Scan for the cell matching the given text and deliver its (x, y) coordinate at center. 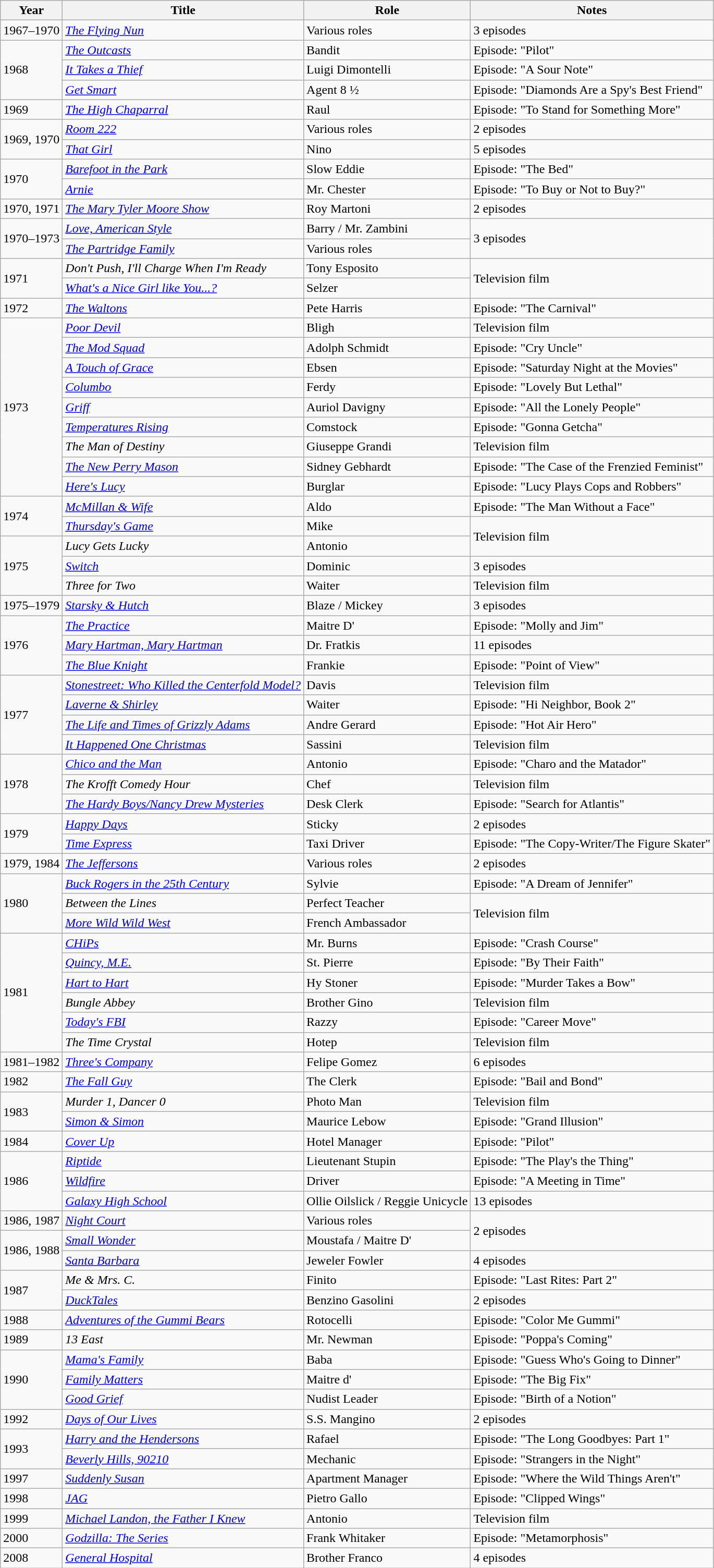
DuckTales (183, 1300)
1983 (31, 1111)
Pete Harris (387, 308)
Episode: "Poppa's Coming" (592, 1340)
Me & Mrs. C. (183, 1280)
1984 (31, 1141)
Selzer (387, 288)
Episode: "Search for Atlantis" (592, 804)
Sassini (387, 744)
Driver (387, 1181)
1975–1979 (31, 606)
Taxi Driver (387, 843)
Mike (387, 526)
Blaze / Mickey (387, 606)
Episode: "Clipped Wings" (592, 1498)
Thursday's Game (183, 526)
1977 (31, 715)
Benzino Gasolini (387, 1300)
Davis (387, 685)
Episode: "Lucy Plays Cops and Robbers" (592, 486)
Hotel Manager (387, 1141)
Tony Esposito (387, 268)
Episode: "To Stand for Something More" (592, 109)
The Practice (183, 626)
Episode: "Metamorphosis" (592, 1538)
St. Pierre (387, 963)
1973 (31, 408)
The Mary Tyler Moore Show (183, 209)
What's a Nice Girl like You...? (183, 288)
Roy Martoni (387, 209)
13 episodes (592, 1200)
The New Perry Mason (183, 467)
Bligh (387, 328)
Episode: "Gonna Getcha" (592, 427)
Raul (387, 109)
Barry / Mr. Zambini (387, 228)
The Man of Destiny (183, 447)
Agent 8 ½ (387, 90)
Beverly Hills, 90210 (183, 1459)
Simon & Simon (183, 1121)
Ollie Oilslick / Reggie Unicycle (387, 1200)
Mama's Family (183, 1359)
JAG (183, 1498)
Episode: "Bail and Bond" (592, 1082)
Murder 1, Dancer 0 (183, 1101)
The Mod Squad (183, 348)
Pietro Gallo (387, 1498)
1988 (31, 1320)
Moustafa / Maitre D' (387, 1241)
Ebsen (387, 367)
The Fall Guy (183, 1082)
2000 (31, 1538)
Small Wonder (183, 1241)
Frankie (387, 665)
1987 (31, 1290)
Mary Hartman, Mary Hartman (183, 645)
Arnie (183, 189)
Hy Stoner (387, 983)
1986, 1987 (31, 1221)
1969 (31, 109)
Nino (387, 149)
Family Matters (183, 1379)
Mr. Newman (387, 1340)
1998 (31, 1498)
A Touch of Grace (183, 367)
Galaxy High School (183, 1200)
Chef (387, 784)
Don't Push, I'll Charge When I'm Ready (183, 268)
Aldo (387, 506)
1981 (31, 993)
Episode: "The Long Goodbyes: Part 1" (592, 1439)
2008 (31, 1558)
Luigi Dimontelli (387, 70)
S.S. Mangino (387, 1419)
1999 (31, 1518)
Chico and the Man (183, 764)
Baba (387, 1359)
Mr. Chester (387, 189)
Maurice Lebow (387, 1121)
11 episodes (592, 645)
Episode: "Where the Wild Things Aren't" (592, 1478)
Harry and the Hendersons (183, 1439)
Andre Gerard (387, 725)
The Life and Times of Grizzly Adams (183, 725)
Episode: "By Their Faith" (592, 963)
General Hospital (183, 1558)
Today's FBI (183, 1022)
The Waltons (183, 308)
1990 (31, 1379)
Episode: "Hot Air Hero" (592, 725)
Finito (387, 1280)
1981–1982 (31, 1062)
Santa Barbara (183, 1260)
1970, 1971 (31, 209)
1967–1970 (31, 30)
Rafael (387, 1439)
1970 (31, 179)
Episode: "Diamonds Are a Spy's Best Friend" (592, 90)
Episode: "A Sour Note" (592, 70)
Quincy, M.E. (183, 963)
Episode: "The Man Without a Face" (592, 506)
1972 (31, 308)
Bungle Abbey (183, 1002)
The Flying Nun (183, 30)
Burglar (387, 486)
Episode: "Charo and the Matador" (592, 764)
Notes (592, 10)
Brother Gino (387, 1002)
1978 (31, 784)
Suddenly Susan (183, 1478)
1989 (31, 1340)
Three for Two (183, 586)
Columbo (183, 387)
Episode: "The Copy-Writer/The Figure Skater" (592, 843)
Hart to Hart (183, 983)
Episode: "Birth of a Notion" (592, 1399)
Episode: "Color Me Gummi" (592, 1320)
Dr. Fratkis (387, 645)
Switch (183, 566)
Episode: "The Bed" (592, 169)
Comstock (387, 427)
Episode: "Saturday Night at the Movies" (592, 367)
Adolph Schmidt (387, 348)
Desk Clerk (387, 804)
1969, 1970 (31, 139)
Temperatures Rising (183, 427)
Michael Landon, the Father I Knew (183, 1518)
Hotep (387, 1042)
French Ambassador (387, 923)
McMillan & Wife (183, 506)
1968 (31, 70)
Episode: "Guess Who's Going to Dinner" (592, 1359)
The Jeffersons (183, 863)
5 episodes (592, 149)
Episode: "Last Rites: Part 2" (592, 1280)
Slow Eddie (387, 169)
The Time Crystal (183, 1042)
Episode: "Murder Takes a Bow" (592, 983)
Sticky (387, 824)
Razzy (387, 1022)
Godzilla: The Series (183, 1538)
Days of Our Lives (183, 1419)
Episode: "The Play's the Thing" (592, 1161)
1982 (31, 1082)
Giuseppe Grandi (387, 447)
Mr. Burns (387, 943)
Room 222 (183, 129)
1986 (31, 1181)
1993 (31, 1449)
1997 (31, 1478)
Night Court (183, 1221)
Adventures of the Gummi Bears (183, 1320)
Poor Devil (183, 328)
Episode: "Crash Course" (592, 943)
1980 (31, 903)
Episode: "All the Lonely People" (592, 407)
Wildfire (183, 1181)
Jeweler Fowler (387, 1260)
That Girl (183, 149)
Brother Franco (387, 1558)
Griff (183, 407)
Photo Man (387, 1101)
Maitre D' (387, 626)
The Outcasts (183, 50)
Nudist Leader (387, 1399)
1970–1973 (31, 238)
1975 (31, 566)
Episode: "A Dream of Jennifer" (592, 884)
6 episodes (592, 1062)
Sylvie (387, 884)
Laverne & Shirley (183, 705)
Love, American Style (183, 228)
Felipe Gomez (387, 1062)
Episode: "Lovely But Lethal" (592, 387)
Happy Days (183, 824)
Buck Rogers in the 25th Century (183, 884)
1974 (31, 516)
Episode: "Cry Uncle" (592, 348)
Bandit (387, 50)
Episode: "Strangers in the Night" (592, 1459)
The Blue Knight (183, 665)
Episode: "The Carnival" (592, 308)
1971 (31, 278)
Dominic (387, 566)
Riptide (183, 1161)
Episode: "Point of View" (592, 665)
Get Smart (183, 90)
Barefoot in the Park (183, 169)
Perfect Teacher (387, 903)
Cover Up (183, 1141)
Stonestreet: Who Killed the Centerfold Model? (183, 685)
Good Grief (183, 1399)
Lucy Gets Lucky (183, 546)
Here's Lucy (183, 486)
Episode: "Grand Illusion" (592, 1121)
Episode: "Career Move" (592, 1022)
1979, 1984 (31, 863)
1976 (31, 645)
Episode: "Molly and Jim" (592, 626)
Between the Lines (183, 903)
Episode: "The Case of the Frenzied Feminist" (592, 467)
Year (31, 10)
Role (387, 10)
Ferdy (387, 387)
Mechanic (387, 1459)
1992 (31, 1419)
Episode: "To Buy or Not to Buy?" (592, 189)
Episode: "The Big Fix" (592, 1379)
Rotocelli (387, 1320)
Sidney Gebhardt (387, 467)
13 East (183, 1340)
CHiPs (183, 943)
Starsky & Hutch (183, 606)
1986, 1988 (31, 1251)
Episode: "A Meeting in Time" (592, 1181)
It Takes a Thief (183, 70)
Auriol Davigny (387, 407)
Episode: "Hi Neighbor, Book 2" (592, 705)
Time Express (183, 843)
Frank Whitaker (387, 1538)
Title (183, 10)
The Hardy Boys/Nancy Drew Mysteries (183, 804)
The High Chaparral (183, 109)
Maitre d' (387, 1379)
Three's Company (183, 1062)
The Clerk (387, 1082)
The Krofft Comedy Hour (183, 784)
It Happened One Christmas (183, 744)
More Wild Wild West (183, 923)
Lieutenant Stupin (387, 1161)
Apartment Manager (387, 1478)
1979 (31, 834)
The Partridge Family (183, 249)
